For the text-containing cell, return its midpoint in [x, y] coordinate format. 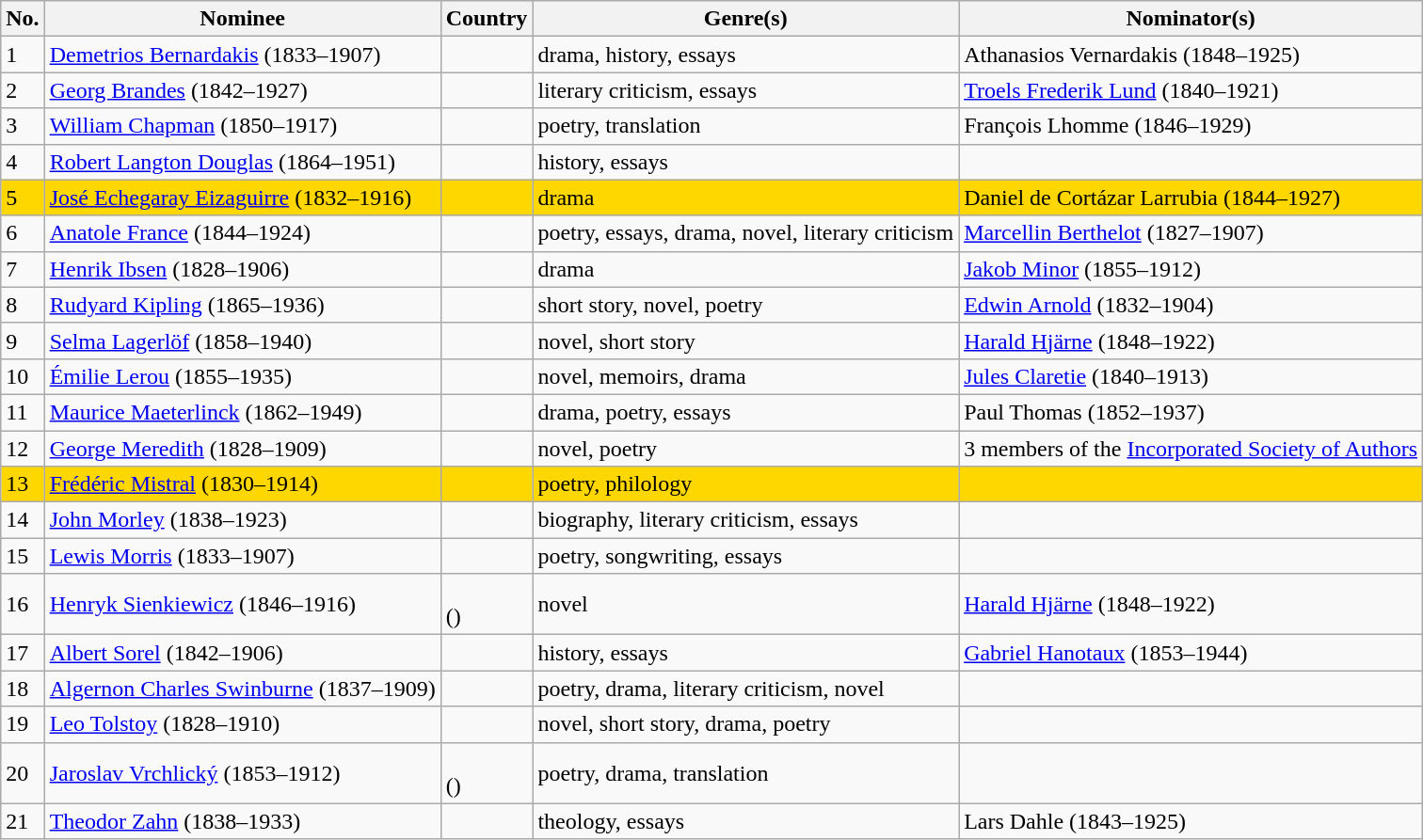
novel, short story, drama, poetry [745, 724]
poetry, translation [745, 126]
Rudyard Kipling (1865–1936) [243, 305]
Émilie Lerou (1855–1935) [243, 376]
poetry, essays, drama, novel, literary criticism [745, 233]
8 [23, 305]
Jaroslav Vrchlický (1853–1912) [243, 773]
Jules Claretie (1840–1913) [1191, 376]
4 [23, 162]
Algernon Charles Swinburne (1837–1909) [243, 689]
19 [23, 724]
novel, short story [745, 341]
George Meredith (1828–1909) [243, 449]
theology, essays [745, 821]
poetry, songwriting, essays [745, 556]
21 [23, 821]
3 members of the Incorporated Society of Authors [1191, 449]
12 [23, 449]
Gabriel Hanotaux (1853–1944) [1191, 653]
13 [23, 484]
novel [745, 604]
José Echegaray Eizaguirre (1832–1916) [243, 198]
5 [23, 198]
Theodor Zahn (1838–1933) [243, 821]
Anatole France (1844–1924) [243, 233]
Nominator(s) [1191, 19]
7 [23, 269]
3 [23, 126]
literary criticism, essays [745, 90]
William Chapman (1850–1917) [243, 126]
14 [23, 520]
Maurice Maeterlinck (1862–1949) [243, 412]
2 [23, 90]
Country [487, 19]
Athanasios Vernardakis (1848–1925) [1191, 55]
Frédéric Mistral (1830–1914) [243, 484]
novel, poetry [745, 449]
Albert Sorel (1842–1906) [243, 653]
Genre(s) [745, 19]
Lars Dahle (1843–1925) [1191, 821]
Nominee [243, 19]
16 [23, 604]
biography, literary criticism, essays [745, 520]
François Lhomme (1846–1929) [1191, 126]
Daniel de Cortázar Larrubia (1844–1927) [1191, 198]
poetry, drama, translation [745, 773]
Selma Lagerlöf (1858–1940) [243, 341]
18 [23, 689]
10 [23, 376]
Henrik Ibsen (1828–1906) [243, 269]
20 [23, 773]
Demetrios Bernardakis (1833–1907) [243, 55]
Robert Langton Douglas (1864–1951) [243, 162]
novel, memoirs, drama [745, 376]
Jakob Minor (1855–1912) [1191, 269]
Leo Tolstoy (1828–1910) [243, 724]
poetry, drama, literary criticism, novel [745, 689]
Troels Frederik Lund (1840–1921) [1191, 90]
No. [23, 19]
Paul Thomas (1852–1937) [1191, 412]
Henryk Sienkiewicz (1846–1916) [243, 604]
1 [23, 55]
Edwin Arnold (1832–1904) [1191, 305]
Georg Brandes (1842–1927) [243, 90]
drama, history, essays [745, 55]
John Morley (1838–1923) [243, 520]
Marcellin Berthelot (1827–1907) [1191, 233]
drama, poetry, essays [745, 412]
15 [23, 556]
17 [23, 653]
poetry, philology [745, 484]
11 [23, 412]
6 [23, 233]
9 [23, 341]
short story, novel, poetry [745, 305]
Lewis Morris (1833–1907) [243, 556]
